For the text-containing cell, return its midpoint in (x, y) coordinate format. 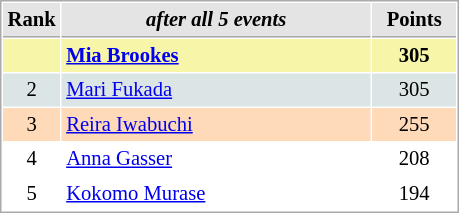
Rank (32, 20)
3 (32, 124)
255 (414, 124)
Anna Gasser (216, 158)
4 (32, 158)
194 (414, 194)
Kokomo Murase (216, 194)
208 (414, 158)
5 (32, 194)
2 (32, 90)
Mari Fukada (216, 90)
after all 5 events (216, 20)
Points (414, 20)
Reira Iwabuchi (216, 124)
Mia Brookes (216, 56)
